Return the [x, y] coordinate for the center point of the cell that contains the specified text.  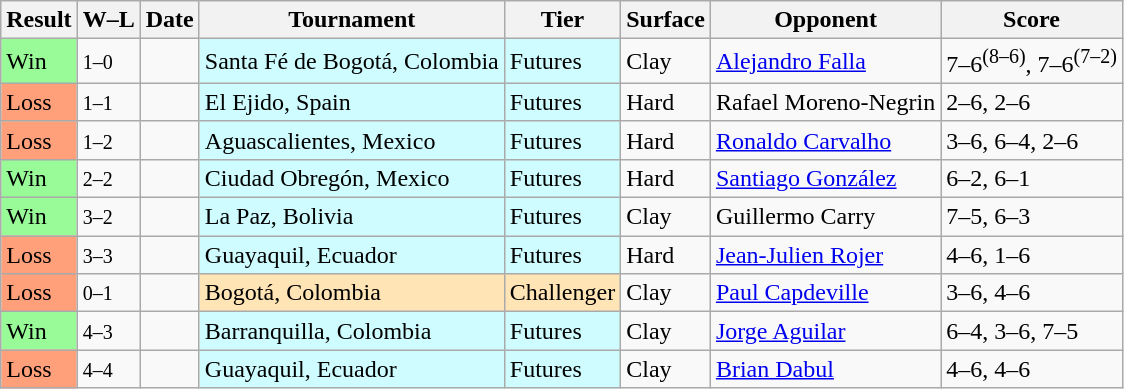
3–6, 4–6 [1032, 293]
La Paz, Bolivia [352, 217]
2–6, 2–6 [1032, 102]
Rafael Moreno-Negrin [825, 102]
Date [170, 20]
1–2 [108, 140]
Guillermo Carry [825, 217]
Result [39, 20]
Paul Capdeville [825, 293]
Ronaldo Carvalho [825, 140]
Tournament [352, 20]
3–3 [108, 255]
0–1 [108, 293]
Santiago González [825, 178]
Ciudad Obregón, Mexico [352, 178]
Santa Fé de Bogotá, Colombia [352, 62]
Brian Dabul [825, 369]
Alejandro Falla [825, 62]
4–6, 1–6 [1032, 255]
7–5, 6–3 [1032, 217]
W–L [108, 20]
1–0 [108, 62]
Jorge Aguilar [825, 331]
El Ejido, Spain [352, 102]
Challenger [562, 293]
2–2 [108, 178]
3–2 [108, 217]
Score [1032, 20]
4–3 [108, 331]
7–6(8–6), 7–6(7–2) [1032, 62]
Opponent [825, 20]
6–2, 6–1 [1032, 178]
Surface [666, 20]
3–6, 6–4, 2–6 [1032, 140]
Barranquilla, Colombia [352, 331]
Bogotá, Colombia [352, 293]
Aguascalientes, Mexico [352, 140]
4–4 [108, 369]
4–6, 4–6 [1032, 369]
1–1 [108, 102]
Tier [562, 20]
Jean-Julien Rojer [825, 255]
6–4, 3–6, 7–5 [1032, 331]
